Determine the (x, y) coordinate at the center of the cell enclosing the given text.  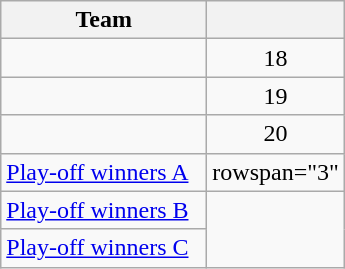
19 (276, 96)
Play-off winners A (104, 172)
18 (276, 58)
Play-off winners B (104, 210)
Team (104, 20)
rowspan="3" (276, 172)
Play-off winners C (104, 248)
20 (276, 134)
